Output the (X, Y) coordinate of the center of the cell containing the given text.  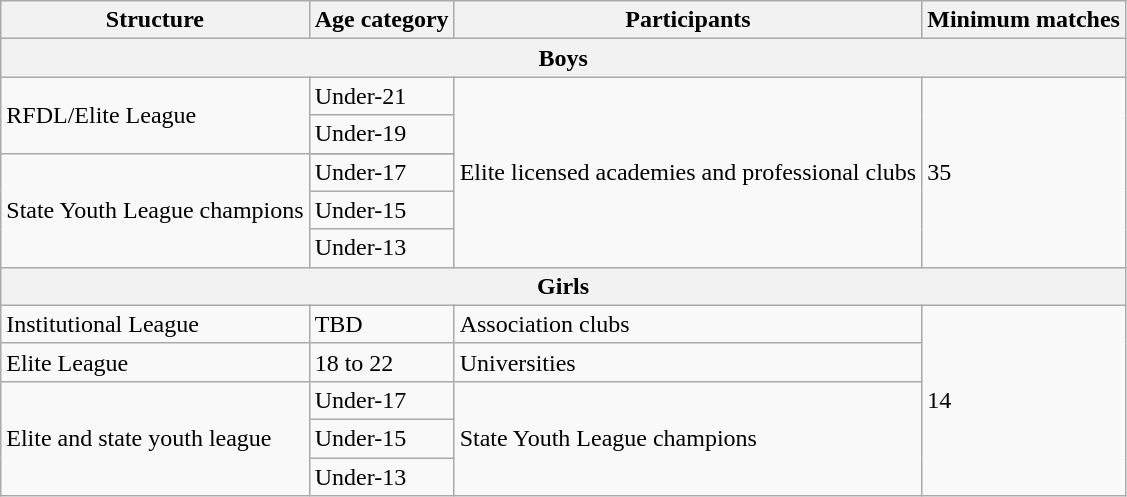
35 (1024, 172)
Structure (155, 20)
Universities (688, 362)
Boys (564, 58)
18 to 22 (382, 362)
Under-21 (382, 96)
TBD (382, 324)
Participants (688, 20)
Elite licensed academies and professional clubs (688, 172)
Elite League (155, 362)
Age category (382, 20)
Under-19 (382, 134)
Girls (564, 286)
RFDL/Elite League (155, 115)
14 (1024, 400)
Minimum matches (1024, 20)
Association clubs (688, 324)
Institutional League (155, 324)
Elite and state youth league (155, 438)
